Locate the cell with the specified text and output its (x, y) center coordinate. 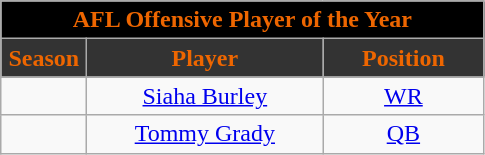
AFL Offensive Player of the Year (242, 20)
Player (205, 58)
Position (404, 58)
Siaha Burley (205, 96)
Season (44, 58)
Tommy Grady (205, 134)
QB (404, 134)
WR (404, 96)
